Scan for the cell matching the given text and deliver its [X, Y] coordinate at center. 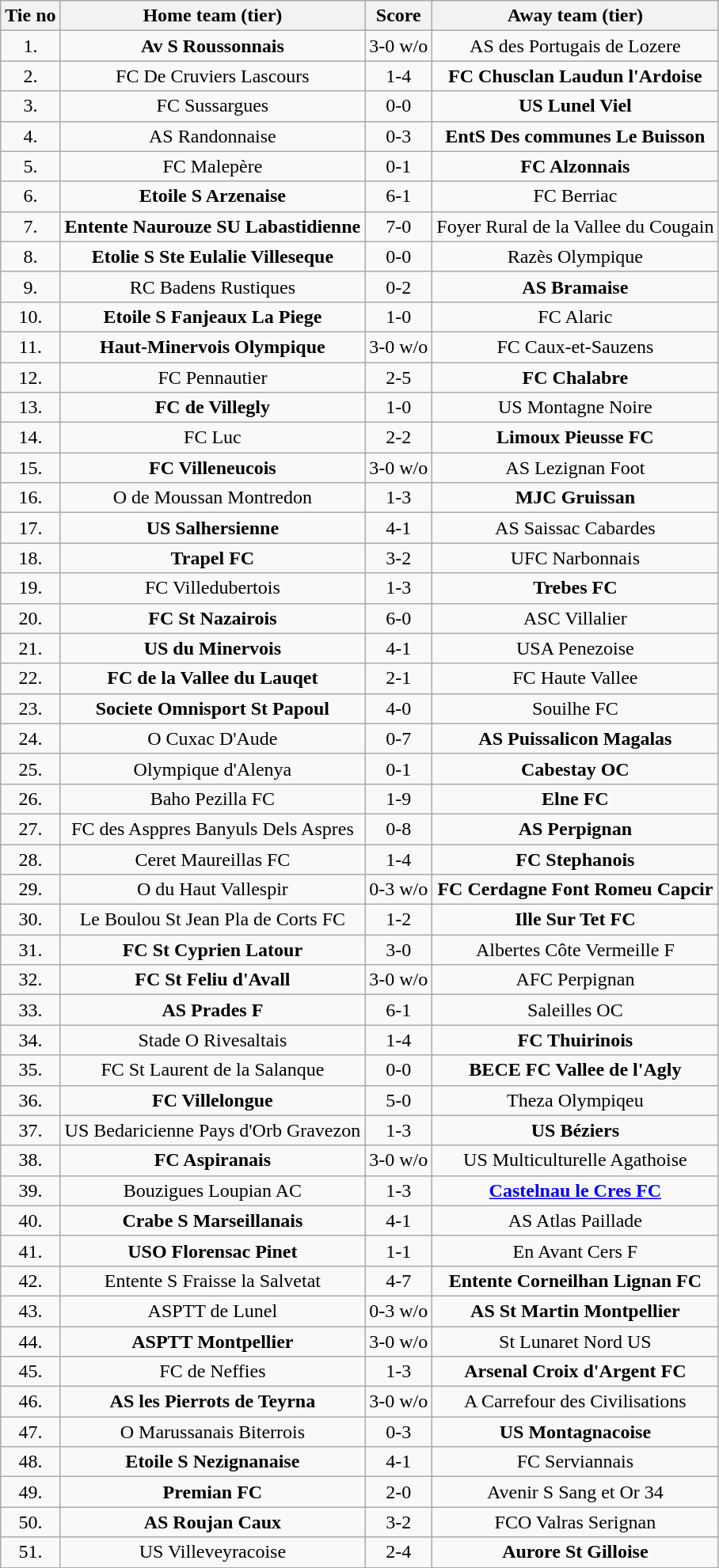
FC St Nazairois [212, 618]
FC St Cyprien Latour [212, 950]
42. [30, 1281]
Olympique d'Alenya [212, 769]
37. [30, 1130]
32. [30, 980]
23. [30, 708]
0-2 [399, 287]
50. [30, 1522]
Castelnau le Cres FC [575, 1190]
1-9 [399, 799]
0-7 [399, 738]
St Lunaret Nord US [575, 1342]
0-8 [399, 829]
FC des Asppres Banyuls Dels Aspres [212, 829]
44. [30, 1342]
FC De Cruviers Lascours [212, 76]
Entente Corneilhan Lignan FC [575, 1281]
Razès Olympique [575, 256]
24. [30, 738]
Ille Sur Tet FC [575, 920]
O de Moussan Montredon [212, 498]
7-0 [399, 226]
O du Haut Vallespir [212, 890]
12. [30, 378]
AS Lezignan Foot [575, 468]
Avenir S Sang et Or 34 [575, 1492]
31. [30, 950]
US Montagnacoise [575, 1432]
1. [30, 46]
4-0 [399, 708]
US Bedaricienne Pays d'Orb Gravezon [212, 1130]
34. [30, 1040]
Entente Naurouze SU Labastidienne [212, 226]
8. [30, 256]
O Cuxac D'Aude [212, 738]
Saleilles OC [575, 1010]
11. [30, 347]
29. [30, 890]
Trebes FC [575, 588]
EntS Des communes Le Buisson [575, 136]
US Béziers [575, 1130]
FC Villedubertois [212, 588]
Theza Olympiqeu [575, 1100]
ASPTT Montpellier [212, 1342]
Away team (tier) [575, 16]
Tie no [30, 16]
49. [30, 1492]
AS Roujan Caux [212, 1522]
20. [30, 618]
AS St Martin Montpellier [575, 1311]
22. [30, 678]
Bouzigues Loupian AC [212, 1190]
18. [30, 558]
Baho Pezilla FC [212, 799]
FC Alzonnais [575, 166]
FC Alaric [575, 317]
47. [30, 1432]
FC Malepère [212, 166]
FC Haute Vallee [575, 678]
AS Randonnaise [212, 136]
30. [30, 920]
Le Boulou St Jean Pla de Corts FC [212, 920]
2-4 [399, 1552]
US du Minervois [212, 648]
35. [30, 1070]
RC Badens Rustiques [212, 287]
FC Thuirinois [575, 1040]
2. [30, 76]
Souilhe FC [575, 708]
Entente S Fraisse la Salvetat [212, 1281]
46. [30, 1402]
FC Pennautier [212, 378]
2-5 [399, 378]
40. [30, 1221]
2-1 [399, 678]
AS Atlas Paillade [575, 1221]
FC Villelongue [212, 1100]
FC Aspiranais [212, 1160]
6. [30, 196]
AS Puissalicon Magalas [575, 738]
7. [30, 226]
17. [30, 528]
5. [30, 166]
27. [30, 829]
Score [399, 16]
16. [30, 498]
15. [30, 468]
38. [30, 1160]
FC Luc [212, 438]
USA Penezoise [575, 648]
13. [30, 408]
Premian FC [212, 1492]
51. [30, 1552]
USO Florensac Pinet [212, 1251]
AS les Pierrots de Teyrna [212, 1402]
39. [30, 1190]
48. [30, 1462]
US Multiculturelle Agathoise [575, 1160]
Etoile S Nezignanaise [212, 1462]
41. [30, 1251]
Foyer Rural de la Vallee du Cougain [575, 226]
UFC Narbonnais [575, 558]
US Lunel Viel [575, 106]
3. [30, 106]
En Avant Cers F [575, 1251]
FC Villeneucois [212, 468]
25. [30, 769]
FC St Laurent de la Salanque [212, 1070]
Albertes Côte Vermeille F [575, 950]
2-2 [399, 438]
Aurore St Gilloise [575, 1552]
FC St Feliu d'Avall [212, 980]
AS Bramaise [575, 287]
US Villeveyracoise [212, 1552]
FCO Valras Serignan [575, 1522]
Limoux Pieusse FC [575, 438]
4-7 [399, 1281]
BECE FC Vallee de l'Agly [575, 1070]
Elne FC [575, 799]
5-0 [399, 1100]
Home team (tier) [212, 16]
FC Chalabre [575, 378]
1-1 [399, 1251]
26. [30, 799]
6-0 [399, 618]
Etolie S Ste Eulalie Villeseque [212, 256]
Crabe S Marseillanais [212, 1221]
AFC Perpignan [575, 980]
FC de la Vallee du Lauqet [212, 678]
O Marussanais Biterrois [212, 1432]
19. [30, 588]
Societe Omnisport St Papoul [212, 708]
FC Cerdagne Font Romeu Capcir [575, 890]
AS des Portugais de Lozere [575, 46]
FC Caux-et-Sauzens [575, 347]
AS Saissac Cabardes [575, 528]
10. [30, 317]
Trapel FC [212, 558]
Av S Roussonnais [212, 46]
FC de Neffies [212, 1372]
Ceret Maureillas FC [212, 859]
US Salhersienne [212, 528]
36. [30, 1100]
33. [30, 1010]
Etoile S Arzenaise [212, 196]
FC Sussargues [212, 106]
3-0 [399, 950]
ASC Villalier [575, 618]
FC Chusclan Laudun l'Ardoise [575, 76]
FC Serviannais [575, 1462]
FC Berriac [575, 196]
A Carrefour des Civilisations [575, 1402]
Etoile S Fanjeaux La Piege [212, 317]
14. [30, 438]
US Montagne Noire [575, 408]
AS Perpignan [575, 829]
ASPTT de Lunel [212, 1311]
21. [30, 648]
45. [30, 1372]
43. [30, 1311]
Stade O Rivesaltais [212, 1040]
Cabestay OC [575, 769]
2-0 [399, 1492]
MJC Gruissan [575, 498]
AS Prades F [212, 1010]
9. [30, 287]
1-2 [399, 920]
4. [30, 136]
FC de Villegly [212, 408]
Arsenal Croix d'Argent FC [575, 1372]
FC Stephanois [575, 859]
28. [30, 859]
Haut-Minervois Olympique [212, 347]
